Output the [X, Y] coordinate of the center of the cell containing the given text.  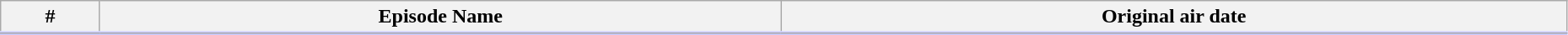
Original air date [1174, 17]
# [51, 17]
Episode Name [440, 17]
